Return the [X, Y] coordinate for the center point of the cell that contains the specified text.  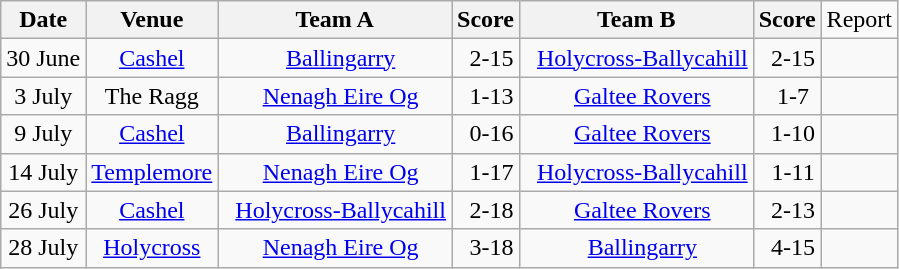
1-17 [486, 172]
2-18 [486, 210]
1-11 [787, 172]
Holycross [152, 248]
Venue [152, 20]
26 July [44, 210]
1-13 [486, 96]
3 July [44, 96]
0-16 [486, 134]
Report [859, 20]
3-18 [486, 248]
Team A [335, 20]
Team B [636, 20]
28 July [44, 248]
30 June [44, 58]
Date [44, 20]
1-7 [787, 96]
4-15 [787, 248]
14 July [44, 172]
9 July [44, 134]
2-13 [787, 210]
Templemore [152, 172]
1-10 [787, 134]
The Ragg [152, 96]
